Identify which cell holds the provided text, then report its [x, y] central coordinate. 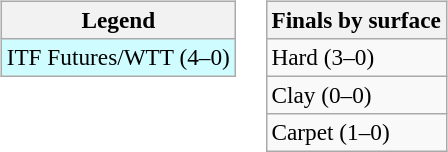
Hard (3–0) [356, 57]
ITF Futures/WTT (4–0) [118, 57]
Finals by surface [356, 20]
Carpet (1–0) [356, 133]
Legend [118, 20]
Clay (0–0) [356, 95]
